Extract the [x, y] coordinate from the center of the cell holding the provided text.  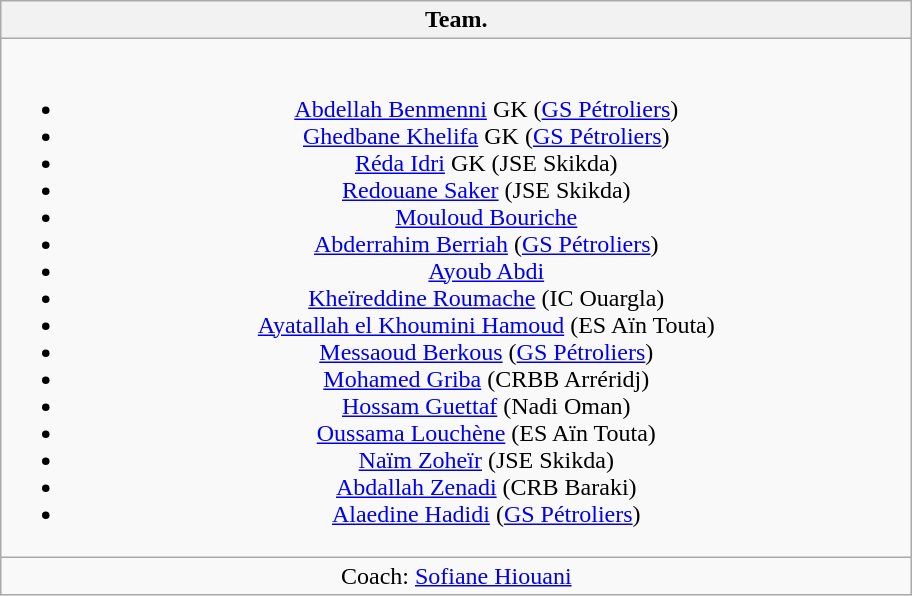
Team. [456, 20]
Coach: Sofiane Hiouani [456, 576]
